Extract the [x, y] coordinate from the center of the cell holding the provided text.  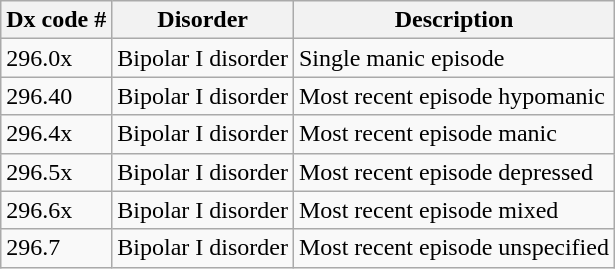
Most recent episode hypomanic [454, 96]
296.4x [56, 134]
Description [454, 20]
Most recent episode depressed [454, 172]
296.7 [56, 248]
Disorder [203, 20]
296.5x [56, 172]
Most recent episode unspecified [454, 248]
Most recent episode mixed [454, 210]
Single manic episode [454, 58]
Most recent episode manic [454, 134]
296.40 [56, 96]
296.0x [56, 58]
Dx code # [56, 20]
296.6x [56, 210]
